For the text-containing cell, return its midpoint in (x, y) coordinate format. 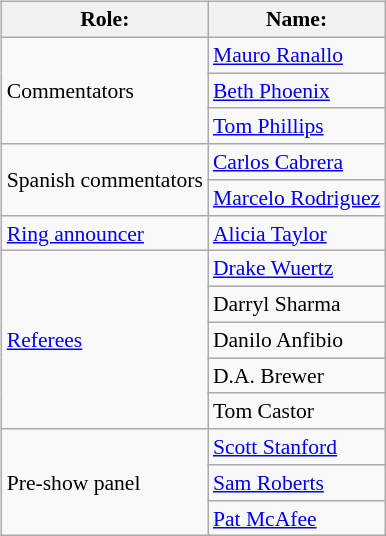
Carlos Cabrera (296, 162)
Pre-show panel (105, 482)
Sam Roberts (296, 483)
Scott Stanford (296, 447)
Commentators (105, 90)
Darryl Sharma (296, 305)
Role: (105, 20)
Spanish commentators (105, 180)
Tom Phillips (296, 126)
Mauro Ranallo (296, 55)
Pat McAfee (296, 518)
Ring announcer (105, 233)
Referees (105, 340)
Name: (296, 20)
Drake Wuertz (296, 269)
Danilo Anfibio (296, 340)
Beth Phoenix (296, 91)
Tom Castor (296, 411)
D.A. Brewer (296, 376)
Alicia Taylor (296, 233)
Marcelo Rodriguez (296, 198)
